Capture the cell that displays the provided text and extract its (X, Y) central coordinate. 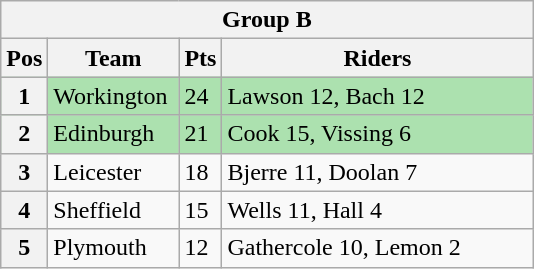
18 (200, 172)
2 (24, 134)
1 (24, 96)
Cook 15, Vissing 6 (378, 134)
4 (24, 210)
5 (24, 248)
Group B (267, 20)
Edinburgh (114, 134)
Team (114, 58)
Pts (200, 58)
Plymouth (114, 248)
Lawson 12, Bach 12 (378, 96)
Wells 11, Hall 4 (378, 210)
Leicester (114, 172)
3 (24, 172)
Riders (378, 58)
24 (200, 96)
Bjerre 11, Doolan 7 (378, 172)
Sheffield (114, 210)
Workington (114, 96)
15 (200, 210)
Pos (24, 58)
12 (200, 248)
Gathercole 10, Lemon 2 (378, 248)
21 (200, 134)
